Pinpoint the cell where the given text exists, returning its [X, Y] midpoint coordinate. 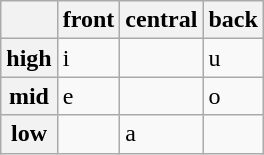
i [88, 58]
front [88, 20]
a [162, 134]
e [88, 96]
mid [29, 96]
back [233, 20]
u [233, 58]
o [233, 96]
low [29, 134]
high [29, 58]
central [162, 20]
